Determine the [X, Y] coordinate at the center of the cell enclosing the given text.  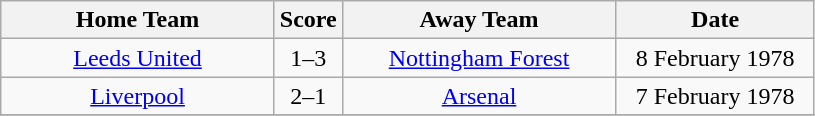
Liverpool [138, 96]
Nottingham Forest [479, 58]
7 February 1978 [716, 96]
Date [716, 20]
Home Team [138, 20]
Arsenal [479, 96]
8 February 1978 [716, 58]
Away Team [479, 20]
Score [308, 20]
2–1 [308, 96]
Leeds United [138, 58]
1–3 [308, 58]
